Capture the cell that displays the provided text and extract its (x, y) central coordinate. 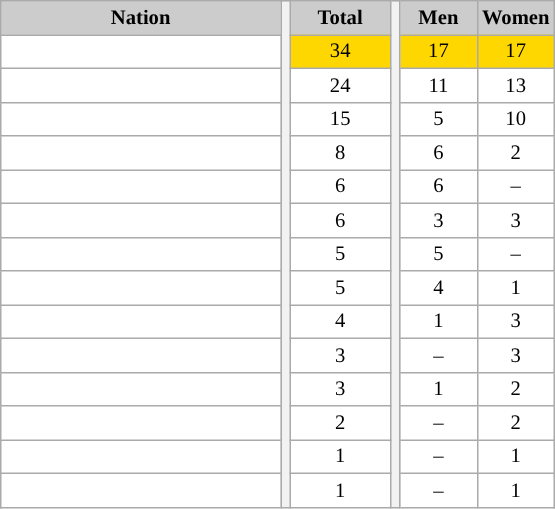
Men (438, 17)
11 (438, 85)
24 (340, 85)
10 (516, 119)
Nation (141, 17)
Women (516, 17)
15 (340, 119)
8 (340, 153)
13 (516, 85)
34 (340, 51)
Total (340, 17)
